Output the (x, y) coordinate of the center of the cell containing the given text.  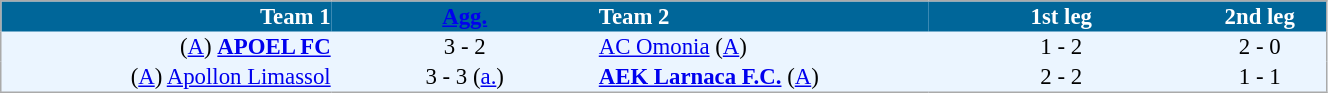
Team 2 (762, 16)
Team 1 (166, 16)
3 - 3 (a.) (464, 77)
AEK Larnaca F.C. (A) (762, 77)
2 - 0 (1260, 47)
Agg. (464, 16)
(A) APOEL FC (166, 47)
3 - 2 (464, 47)
2 - 2 (1062, 77)
1 - 2 (1062, 47)
1st leg (1062, 16)
(A) Apollon Limassol (166, 77)
AC Omonia (A) (762, 47)
1 - 1 (1260, 77)
2nd leg (1260, 16)
